Determine the (X, Y) coordinate at the center of the cell enclosing the given text.  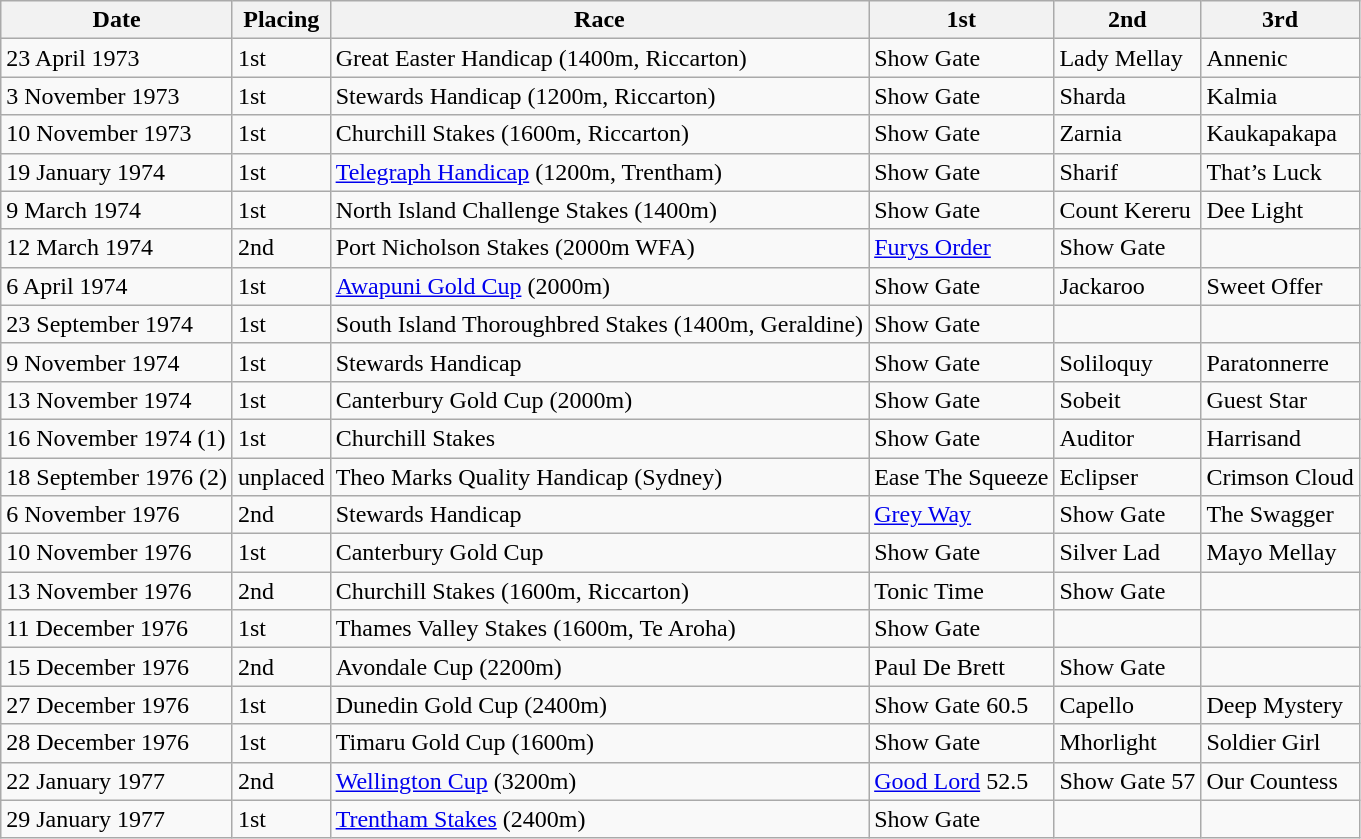
13 November 1974 (117, 400)
18 September 1976 (2) (117, 477)
Eclipser (1128, 477)
Jackaroo (1128, 286)
29 January 1977 (117, 819)
Our Countess (1280, 781)
Guest Star (1280, 400)
10 November 1973 (117, 134)
11 December 1976 (117, 629)
28 December 1976 (117, 743)
Great Easter Handicap (1400m, Riccarton) (600, 58)
Soldier Girl (1280, 743)
Kalmia (1280, 96)
Zarnia (1128, 134)
Furys Order (962, 248)
Avondale Cup (2200m) (600, 667)
Mayo Mellay (1280, 553)
Sweet Offer (1280, 286)
Deep Mystery (1280, 705)
Theo Marks Quality Handicap (Sydney) (600, 477)
6 November 1976 (117, 515)
Good Lord 52.5 (962, 781)
Thames Valley Stakes (1600m, Te Aroha) (600, 629)
North Island Challenge Stakes (1400m) (600, 210)
Port Nicholson Stakes (2000m WFA) (600, 248)
9 March 1974 (117, 210)
15 December 1976 (117, 667)
Trentham Stakes (2400m) (600, 819)
Sharif (1128, 172)
13 November 1976 (117, 591)
Wellington Cup (3200m) (600, 781)
Canterbury Gold Cup (2000m) (600, 400)
Show Gate 57 (1128, 781)
Timaru Gold Cup (1600m) (600, 743)
Mhorlight (1128, 743)
Race (600, 20)
Harrisand (1280, 438)
3rd (1280, 20)
12 March 1974 (117, 248)
Dunedin Gold Cup (2400m) (600, 705)
9 November 1974 (117, 362)
Count Kereru (1128, 210)
Capello (1128, 705)
Telegraph Handicap (1200m, Trentham) (600, 172)
Awapuni Gold Cup (2000m) (600, 286)
Ease The Squeeze (962, 477)
Date (117, 20)
Paul De Brett (962, 667)
Annenic (1280, 58)
Canterbury Gold Cup (600, 553)
Sharda (1128, 96)
That’s Luck (1280, 172)
Show Gate 60.5 (962, 705)
Paratonnerre (1280, 362)
Kaukapakapa (1280, 134)
Crimson Cloud (1280, 477)
Placing (281, 20)
6 April 1974 (117, 286)
3 November 1973 (117, 96)
The Swagger (1280, 515)
Sobeit (1128, 400)
16 November 1974 (1) (117, 438)
Auditor (1128, 438)
19 January 1974 (117, 172)
Tonic Time (962, 591)
Soliloquy (1128, 362)
27 December 1976 (117, 705)
23 September 1974 (117, 324)
23 April 1973 (117, 58)
22 January 1977 (117, 781)
unplaced (281, 477)
Silver Lad (1128, 553)
10 November 1976 (117, 553)
Grey Way (962, 515)
South Island Thoroughbred Stakes (1400m, Geraldine) (600, 324)
Churchill Stakes (600, 438)
Dee Light (1280, 210)
Lady Mellay (1128, 58)
Stewards Handicap (1200m, Riccarton) (600, 96)
